Provide the (x, y) coordinate of the cell's center where the given text is located.  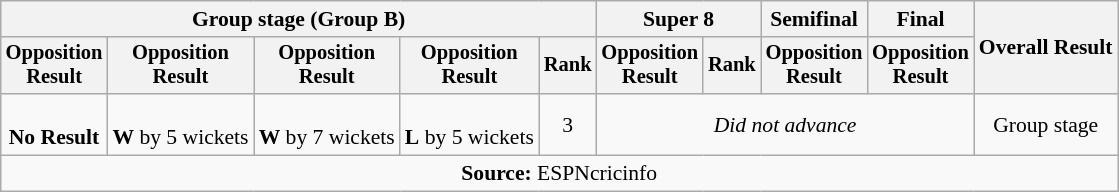
W by 7 wickets (327, 124)
L by 5 wickets (470, 124)
3 (568, 124)
Group stage (Group B) (299, 19)
Did not advance (784, 124)
Group stage (1046, 124)
Final (920, 19)
Semifinal (814, 19)
W by 5 wickets (180, 124)
Super 8 (678, 19)
Source: ESPNcricinfo (560, 174)
Overall Result (1046, 48)
No Result (54, 124)
